Provide the [x, y] coordinate of the cell's center where the given text is located.  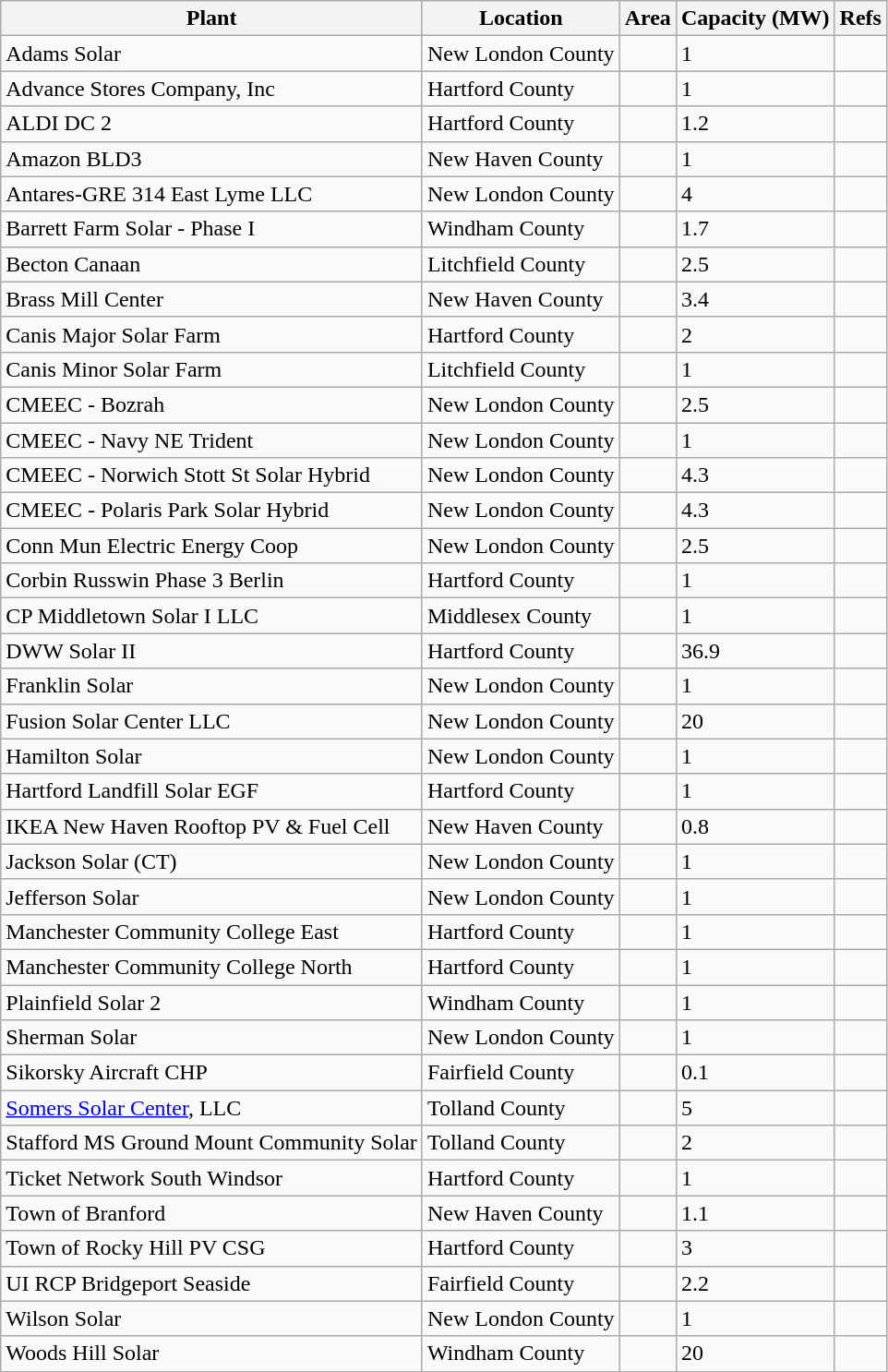
36.9 [755, 651]
Ticket Network South Windsor [212, 1178]
CMEEC - Norwich Stott St Solar Hybrid [212, 475]
1.7 [755, 229]
Hamilton Solar [212, 756]
CMEEC - Polaris Park Solar Hybrid [212, 511]
Area [648, 18]
Antares-GRE 314 East Lyme LLC [212, 194]
Somers Solar Center, LLC [212, 1108]
Plant [212, 18]
Hartford Landfill Solar EGF [212, 791]
DWW Solar II [212, 651]
Sikorsky Aircraft CHP [212, 1073]
Refs [860, 18]
ALDI DC 2 [212, 124]
3 [755, 1248]
Canis Minor Solar Farm [212, 369]
Advance Stores Company, Inc [212, 89]
Adams Solar [212, 54]
Becton Canaan [212, 264]
Stafford MS Ground Mount Community Solar [212, 1143]
Wilson Solar [212, 1318]
Fusion Solar Center LLC [212, 721]
Middlesex County [521, 616]
CMEEC - Navy NE Trident [212, 440]
0.8 [755, 826]
CP Middletown Solar I LLC [212, 616]
3.4 [755, 299]
Manchester Community College North [212, 967]
Plainfield Solar 2 [212, 1002]
Corbin Russwin Phase 3 Berlin [212, 581]
Town of Rocky Hill PV CSG [212, 1248]
Capacity (MW) [755, 18]
1.2 [755, 124]
Canis Major Solar Farm [212, 334]
CMEEC - Bozrah [212, 404]
IKEA New Haven Rooftop PV & Fuel Cell [212, 826]
Location [521, 18]
UI RCP Bridgeport Seaside [212, 1283]
Franklin Solar [212, 686]
0.1 [755, 1073]
Barrett Farm Solar - Phase I [212, 229]
Manchester Community College East [212, 932]
Jackson Solar (CT) [212, 861]
4 [755, 194]
2.2 [755, 1283]
Conn Mun Electric Energy Coop [212, 546]
1.1 [755, 1213]
Brass Mill Center [212, 299]
Woods Hill Solar [212, 1354]
Jefferson Solar [212, 897]
Town of Branford [212, 1213]
5 [755, 1108]
Amazon BLD3 [212, 159]
Sherman Solar [212, 1038]
